Extract the (X, Y) coordinate from the center of the cell holding the provided text.  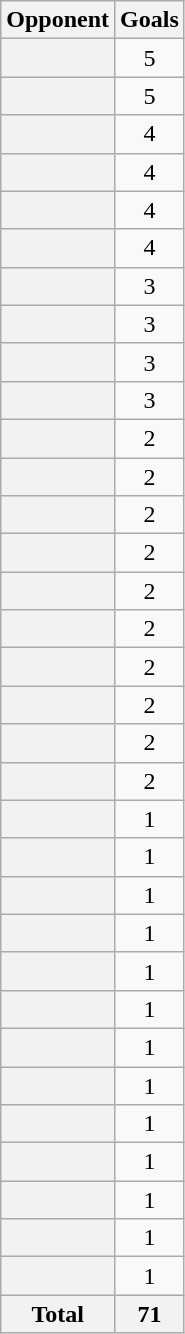
71 (150, 1314)
Total (58, 1314)
Opponent (58, 20)
Goals (150, 20)
